Locate the cell with the specified text and output its (x, y) center coordinate. 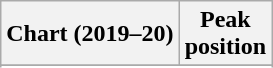
Chart (2019–20) (90, 34)
Peakposition (225, 34)
